From the cell containing the given text, extract its center point as [x, y] coordinate. 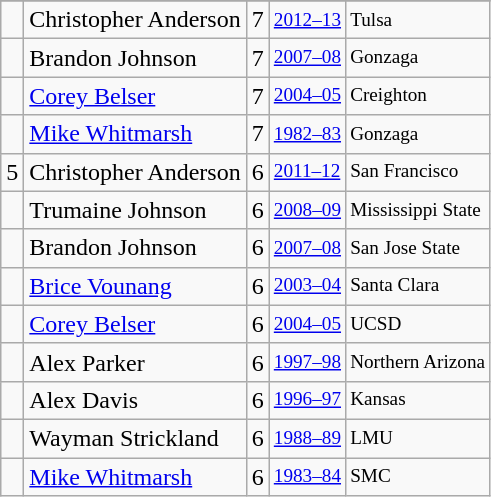
1997–98 [307, 362]
UCSD [418, 324]
1996–97 [307, 400]
Santa Clara [418, 286]
Alex Davis [135, 400]
Wayman Strickland [135, 438]
San Jose State [418, 248]
LMU [418, 438]
Northern Arizona [418, 362]
Trumaine Johnson [135, 210]
2008–09 [307, 210]
5 [12, 172]
SMC [418, 477]
Creighton [418, 96]
Kansas [418, 400]
Alex Parker [135, 362]
Brice Vounang [135, 286]
1982–83 [307, 134]
1983–84 [307, 477]
Tulsa [418, 20]
San Francisco [418, 172]
2003–04 [307, 286]
1988–89 [307, 438]
Mississippi State [418, 210]
2011–12 [307, 172]
2012–13 [307, 20]
